Identify which cell holds the provided text, then report its (x, y) central coordinate. 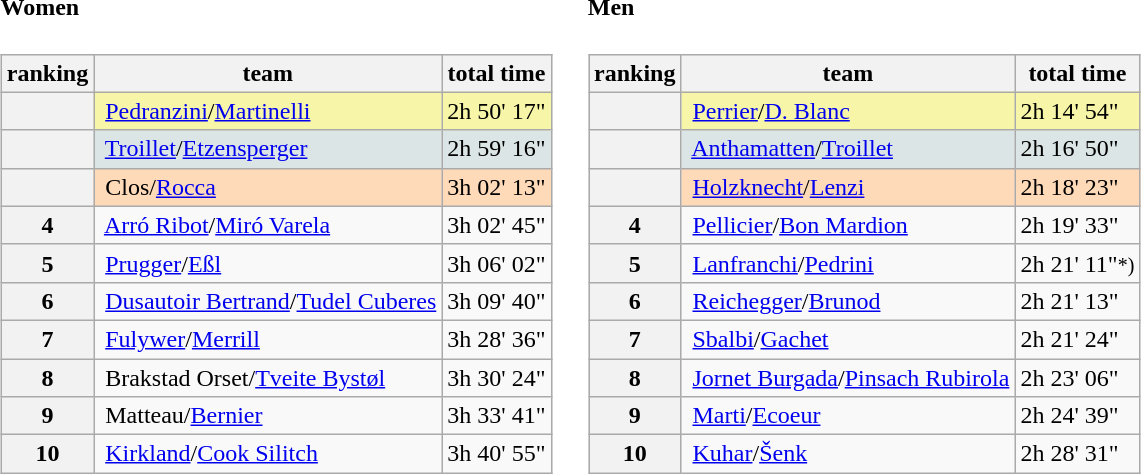
3h 40' 55" (496, 454)
Kuhar/Šenk (848, 454)
Anthamatten/Troillet (848, 149)
Pellicier/Bon Mardion (848, 225)
Holzknecht/Lenzi (848, 187)
3h 09' 40" (496, 301)
2h 16' 50" (1078, 149)
2h 59' 16" (496, 149)
2h 21' 24" (1078, 339)
Prugger/Eßl (268, 263)
Kirkland/Cook Silitch (268, 454)
Matteau/Bernier (268, 416)
Brakstad Orset/Tveite Bystøl (268, 378)
Arró Ribot/Miró Varela (268, 225)
Pedranzini/Martinelli (268, 111)
Troillet/Etzensperger (268, 149)
2h 23' 06" (1078, 378)
3h 06' 02" (496, 263)
Reichegger/Brunod (848, 301)
3h 33' 41" (496, 416)
Dusautoir Bertrand/Tudel Cuberes (268, 301)
3h 02' 45" (496, 225)
2h 19' 33" (1078, 225)
Perrier/D. Blanc (848, 111)
3h 28' 36" (496, 339)
2h 21' 13" (1078, 301)
2h 50' 17" (496, 111)
Jornet Burgada/Pinsach Rubirola (848, 378)
Lanfranchi/Pedrini (848, 263)
Fulywer/Merrill (268, 339)
3h 30' 24" (496, 378)
2h 21' 11"*) (1078, 263)
3h 02' 13" (496, 187)
Clos/Rocca (268, 187)
2h 24' 39" (1078, 416)
2h 18' 23" (1078, 187)
2h 14' 54" (1078, 111)
Marti/Ecoeur (848, 416)
Sbalbi/Gachet (848, 339)
2h 28' 31" (1078, 454)
